Determine the (X, Y) coordinate at the center of the cell enclosing the given text.  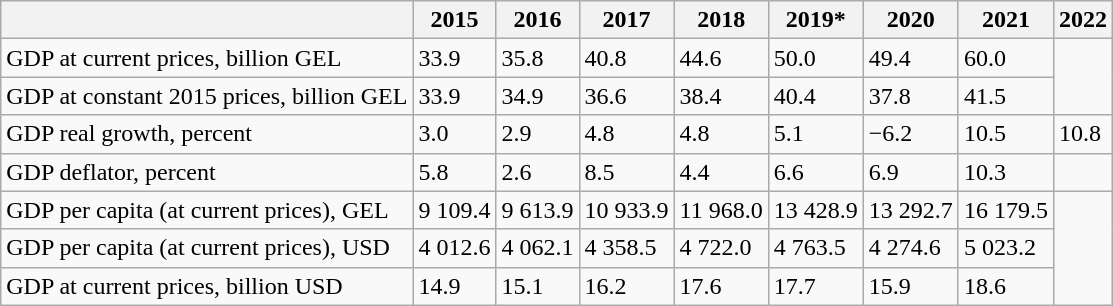
2.9 (538, 134)
10.3 (1006, 172)
17.6 (721, 286)
10 933.9 (626, 210)
4 763.5 (816, 248)
15.1 (538, 286)
8.5 (626, 172)
5.8 (454, 172)
6.6 (816, 172)
18.6 (1006, 286)
38.4 (721, 96)
44.6 (721, 58)
13 292.7 (910, 210)
GDP at constant 2015 prices, billion GEL (207, 96)
4 274.6 (910, 248)
13 428.9 (816, 210)
14.9 (454, 286)
2015 (454, 20)
34.9 (538, 96)
40.4 (816, 96)
−6.2 (910, 134)
4 012.6 (454, 248)
GDP per capita (at current prices), USD (207, 248)
GDP at current prices, billion USD (207, 286)
49.4 (910, 58)
35.8 (538, 58)
GDP deflator, percent (207, 172)
2016 (538, 20)
9 613.9 (538, 210)
4.4 (721, 172)
3.0 (454, 134)
5.1 (816, 134)
4 062.1 (538, 248)
10.8 (1082, 134)
2020 (910, 20)
16.2 (626, 286)
15.9 (910, 286)
11 968.0 (721, 210)
2022 (1082, 20)
GDP at current prices, billion GEL (207, 58)
10.5 (1006, 134)
16 179.5 (1006, 210)
2018 (721, 20)
2017 (626, 20)
2021 (1006, 20)
4 722.0 (721, 248)
GDP per capita (at current prices), GEL (207, 210)
50.0 (816, 58)
6.9 (910, 172)
36.6 (626, 96)
2.6 (538, 172)
5 023.2 (1006, 248)
4 358.5 (626, 248)
2019* (816, 20)
37.8 (910, 96)
41.5 (1006, 96)
9 109.4 (454, 210)
17.7 (816, 286)
GDP real growth, percent (207, 134)
40.8 (626, 58)
60.0 (1006, 58)
